Return (X, Y) of the center of cell containing provided text 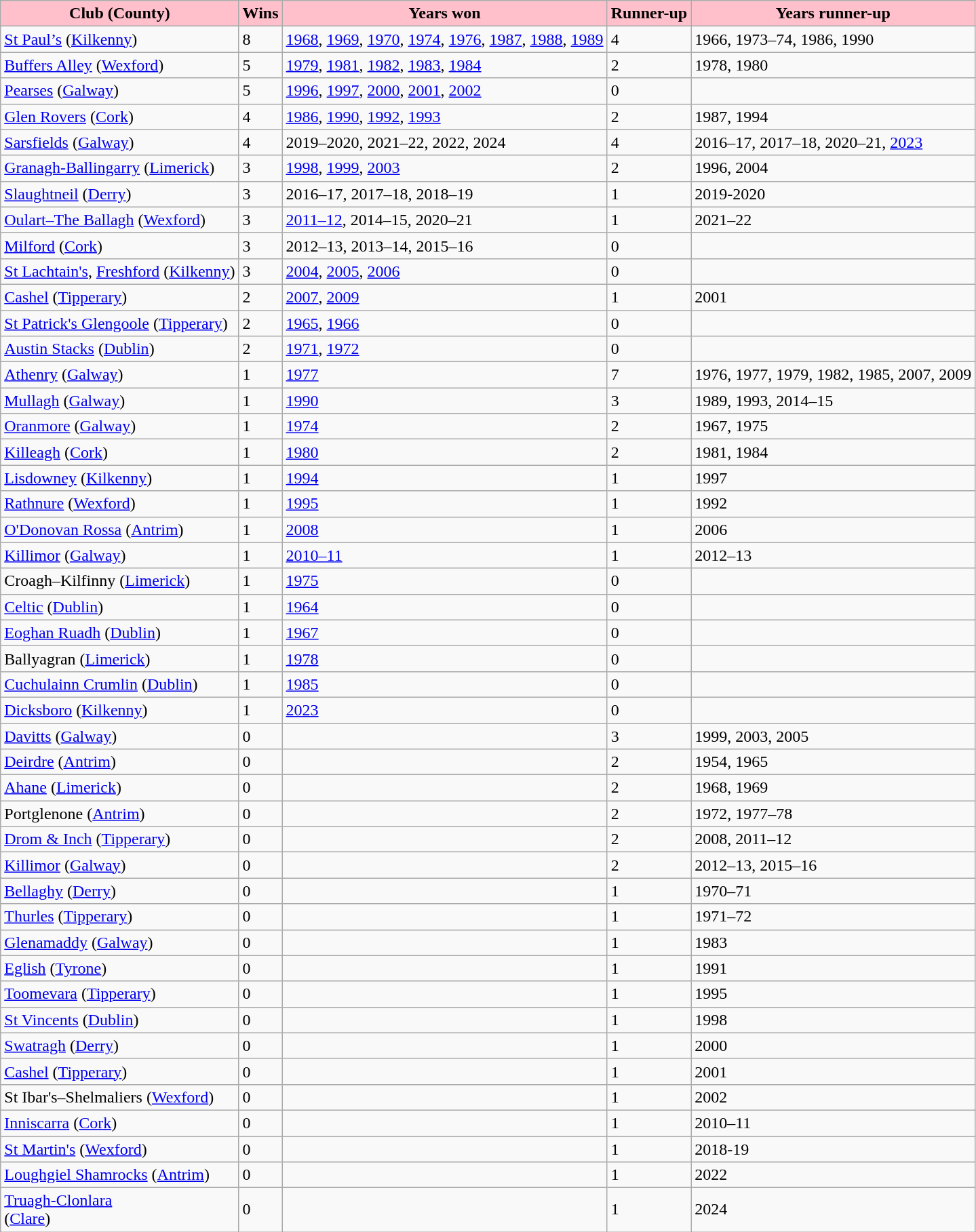
1968, 1969, 1970, 1974, 1976, 1987, 1988, 1989 (445, 39)
Buffers Alley (Wexford) (119, 65)
Dicksboro (Kilkenny) (119, 710)
Toomevara (Tipperary) (119, 994)
1999, 2003, 2005 (833, 736)
Loughgiel Shamrocks (Antrim) (119, 1175)
1954, 1965 (833, 762)
Wins (260, 14)
1980 (445, 452)
Athenry (Galway) (119, 375)
1978, 1980 (833, 65)
Davitts (Galway) (119, 736)
Inniscarra (Cork) (119, 1123)
Portglenone (Antrim) (119, 814)
2004, 2005, 2006 (445, 271)
Rathnure (Wexford) (119, 504)
2002 (833, 1097)
Granagh-Ballingarry (Limerick) (119, 168)
Swatragh (Derry) (119, 1046)
2012–13, 2015–16 (833, 865)
1977 (445, 375)
2012–13, 2013–14, 2015–16 (445, 245)
1987, 1994 (833, 117)
7 (649, 375)
St Vincents (Dublin) (119, 1020)
Deirdre (Antrim) (119, 762)
2012–13 (833, 555)
St Martin's (Wexford) (119, 1149)
1986, 1990, 1992, 1993 (445, 117)
Eoghan Ruadh (Dublin) (119, 633)
1971–72 (833, 917)
1979, 1981, 1982, 1983, 1984 (445, 65)
2008, 2011–12 (833, 839)
1967, 1975 (833, 426)
2023 (445, 710)
Cuchulainn Crumlin (Dublin) (119, 684)
1990 (445, 401)
Lisdowney (Kilkenny) (119, 478)
1985 (445, 684)
1971, 1972 (445, 349)
2011–12, 2014–15, 2020–21 (445, 220)
1997 (833, 478)
Thurles (Tipperary) (119, 917)
2016–17, 2017–18, 2018–19 (445, 194)
1970–71 (833, 891)
Pearses (Galway) (119, 91)
Killeagh (Cork) (119, 452)
Drom & Inch (Tipperary) (119, 839)
1989, 1993, 2014–15 (833, 401)
Oulart–The Ballagh (Wexford) (119, 220)
Mullagh (Galway) (119, 401)
St Lachtain's, Freshford (Kilkenny) (119, 271)
Truagh-Clonlara(Clare) (119, 1210)
1976, 1977, 1979, 1982, 1985, 2007, 2009 (833, 375)
1965, 1966 (445, 323)
1994 (445, 478)
2007, 2009 (445, 297)
2008 (445, 530)
Austin Stacks (Dublin) (119, 349)
8 (260, 39)
Bellaghy (Derry) (119, 891)
Sarsfields (Galway) (119, 142)
Milford (Cork) (119, 245)
1992 (833, 504)
1983 (833, 942)
2024 (833, 1210)
1998 (833, 1020)
1996, 1997, 2000, 2001, 2002 (445, 91)
2019-2020 (833, 194)
St Paul’s (Kilkenny) (119, 39)
1968, 1969 (833, 788)
2016–17, 2017–18, 2020–21, 2023 (833, 142)
1966, 1973–74, 1986, 1990 (833, 39)
St Patrick's Glengoole (Tipperary) (119, 323)
2006 (833, 530)
1981, 1984 (833, 452)
1978 (445, 658)
1996, 2004 (833, 168)
2019–2020, 2021–22, 2022, 2024 (445, 142)
2021–22 (833, 220)
1991 (833, 968)
Years runner-up (833, 14)
2022 (833, 1175)
1972, 1977–78 (833, 814)
2000 (833, 1046)
1998, 1999, 2003 (445, 168)
Glen Rovers (Cork) (119, 117)
1964 (445, 607)
Eglish (Tyrone) (119, 968)
1975 (445, 581)
Ahane (Limerick) (119, 788)
Celtic (Dublin) (119, 607)
Club (County) (119, 14)
Croagh–Kilfinny (Limerick) (119, 581)
2018-19 (833, 1149)
Glenamaddy (Galway) (119, 942)
Runner-up (649, 14)
1967 (445, 633)
Ballyagran (Limerick) (119, 658)
1974 (445, 426)
St Ibar's–Shelmaliers (Wexford) (119, 1097)
Oranmore (Galway) (119, 426)
Slaughtneil (Derry) (119, 194)
Years won (445, 14)
O'Donovan Rossa (Antrim) (119, 530)
